From the cell containing the given text, extract its center point as [x, y] coordinate. 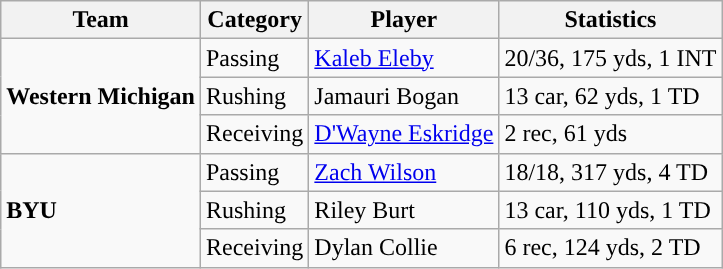
13 car, 110 yds, 1 TD [610, 210]
Jamauri Bogan [404, 96]
Team [101, 20]
6 rec, 124 yds, 2 TD [610, 248]
Category [254, 20]
Statistics [610, 20]
13 car, 62 yds, 1 TD [610, 96]
2 rec, 61 yds [610, 134]
Player [404, 20]
18/18, 317 yds, 4 TD [610, 172]
20/36, 175 yds, 1 INT [610, 58]
BYU [101, 210]
Riley Burt [404, 210]
Dylan Collie [404, 248]
D'Wayne Eskridge [404, 134]
Zach Wilson [404, 172]
Kaleb Eleby [404, 58]
Western Michigan [101, 96]
